From the cell containing the given text, extract its center point as (X, Y) coordinate. 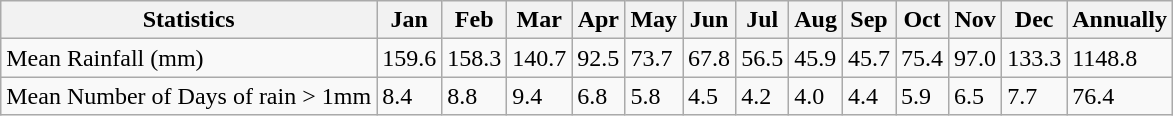
45.9 (816, 58)
7.7 (1034, 96)
Oct (922, 20)
159.6 (410, 58)
Annually (1120, 20)
76.4 (1120, 96)
Jul (762, 20)
8.8 (474, 96)
Apr (598, 20)
1148.8 (1120, 58)
6.5 (976, 96)
97.0 (976, 58)
67.8 (710, 58)
6.8 (598, 96)
8.4 (410, 96)
9.4 (540, 96)
Mar (540, 20)
4.2 (762, 96)
Jun (710, 20)
140.7 (540, 58)
Aug (816, 20)
Jan (410, 20)
Mean Rainfall (mm) (189, 58)
Dec (1034, 20)
75.4 (922, 58)
May (654, 20)
45.7 (868, 58)
133.3 (1034, 58)
5.8 (654, 96)
73.7 (654, 58)
Statistics (189, 20)
4.0 (816, 96)
5.9 (922, 96)
Mean Number of Days of rain > 1mm (189, 96)
4.5 (710, 96)
56.5 (762, 58)
158.3 (474, 58)
Feb (474, 20)
4.4 (868, 96)
Nov (976, 20)
92.5 (598, 58)
Sep (868, 20)
